Determine the [X, Y] coordinate at the center of the cell enclosing the given text.  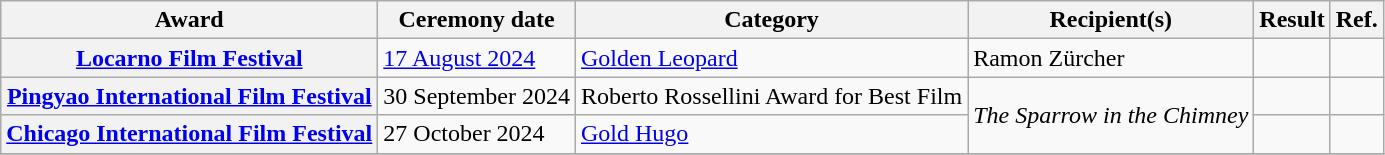
Locarno Film Festival [190, 58]
Result [1292, 20]
The Sparrow in the Chimney [1111, 115]
Recipient(s) [1111, 20]
Award [190, 20]
Pingyao International Film Festival [190, 96]
Golden Leopard [771, 58]
Roberto Rossellini Award for Best Film [771, 96]
Ramon Zürcher [1111, 58]
27 October 2024 [477, 134]
30 September 2024 [477, 96]
Ceremony date [477, 20]
Chicago International Film Festival [190, 134]
Ref. [1356, 20]
Category [771, 20]
17 August 2024 [477, 58]
Gold Hugo [771, 134]
